Output the [X, Y] coordinate of the center of the cell containing the given text.  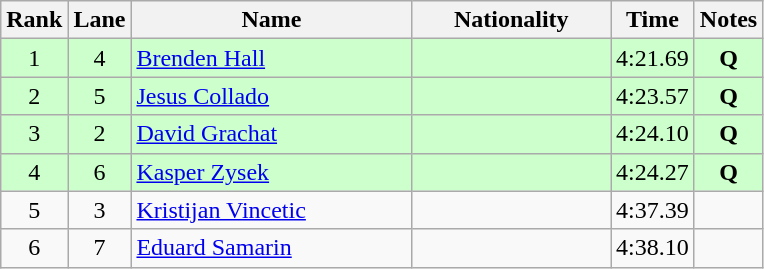
Notes [728, 20]
Brenden Hall [272, 58]
4:37.39 [653, 210]
4:24.27 [653, 172]
Kasper Zysek [272, 172]
4:21.69 [653, 58]
Kristijan Vincetic [272, 210]
Lane [100, 20]
Eduard Samarin [272, 248]
Name [272, 20]
4:23.57 [653, 96]
Nationality [512, 20]
1 [34, 58]
Jesus Collado [272, 96]
Time [653, 20]
4:38.10 [653, 248]
4:24.10 [653, 134]
David Grachat [272, 134]
Rank [34, 20]
7 [100, 248]
